Provide the [X, Y] coordinate of the cell's center where the given text is located.  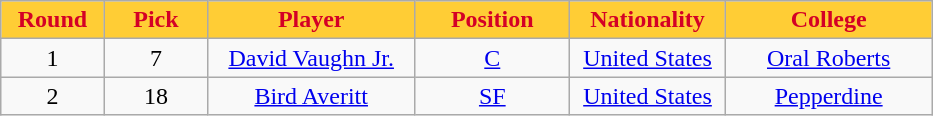
7 [156, 58]
Position [492, 20]
Round [52, 20]
David Vaughn Jr. [312, 58]
18 [156, 96]
C [492, 58]
Bird Averitt [312, 96]
Pepperdine [828, 96]
Player [312, 20]
College [828, 20]
Pick [156, 20]
Oral Roberts [828, 58]
SF [492, 96]
1 [52, 58]
2 [52, 96]
Nationality [648, 20]
